Extract the (x, y) coordinate from the center of the cell holding the provided text.  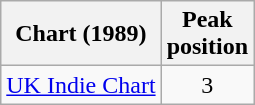
Peakposition (207, 34)
3 (207, 85)
Chart (1989) (81, 34)
UK Indie Chart (81, 85)
